Provide the [X, Y] coordinate of the cell's center where the given text is located.  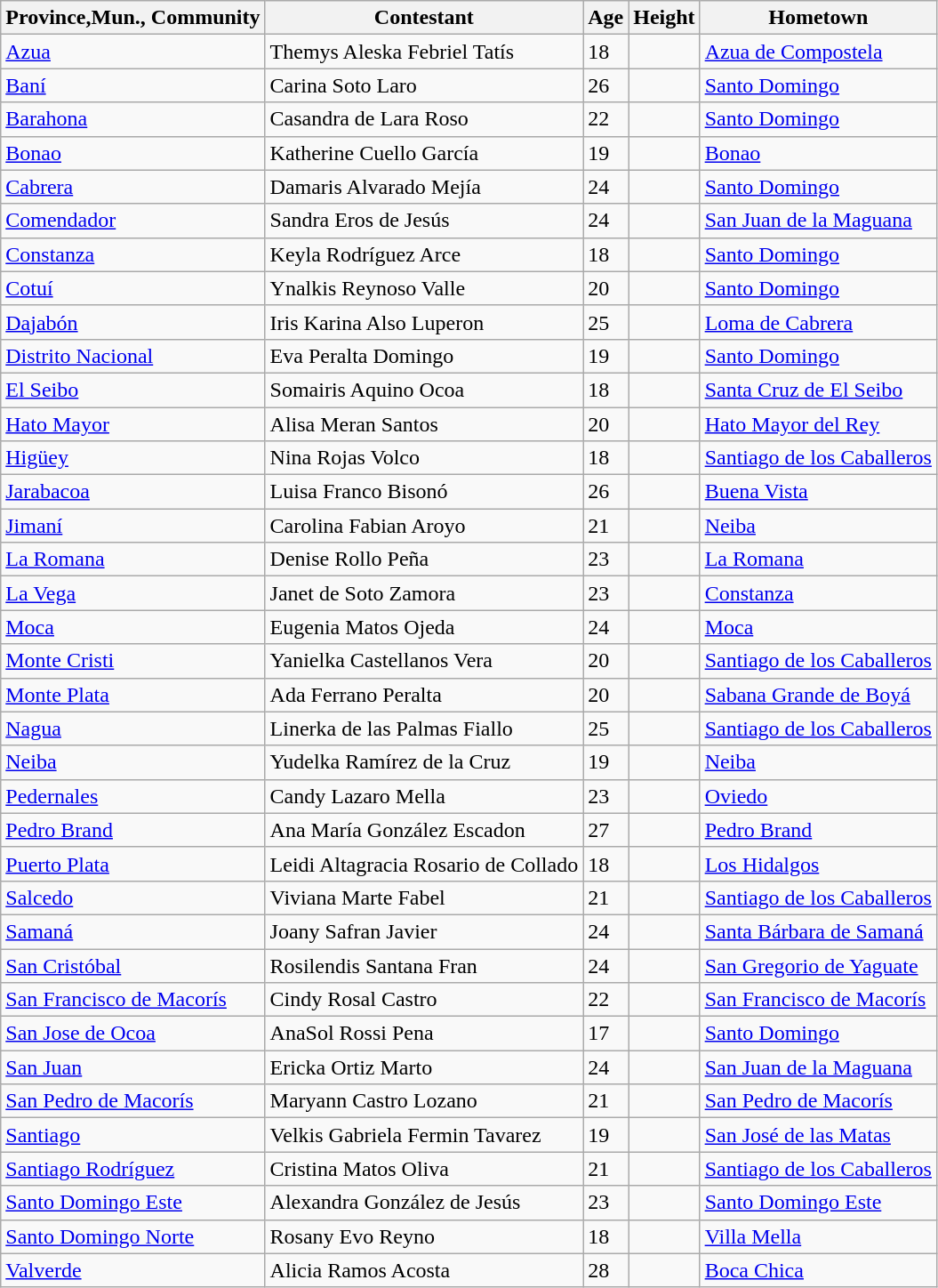
Iris Karina Also Luperon [424, 322]
Candy Lazaro Mella [424, 796]
Villa Mella [818, 1236]
Cabrera [133, 187]
27 [606, 830]
Cristina Matos Oliva [424, 1169]
Valverde [133, 1270]
Dajabón [133, 322]
Alexandra González de Jesús [424, 1203]
Casandra de Lara Roso [424, 119]
Leidi Altagracia Rosario de Collado [424, 864]
Hometown [818, 18]
Hato Mayor del Rey [818, 424]
Nina Rojas Volco [424, 458]
San Juan [133, 1067]
Rosany Evo Reyno [424, 1236]
Yudelka Ramírez de la Cruz [424, 762]
Boca Chica [818, 1270]
28 [606, 1270]
Sabana Grande de Boyá [818, 695]
El Seibo [133, 390]
Comendador [133, 221]
Los Hidalgos [818, 864]
San Cristóbal [133, 965]
Puerto Plata [133, 864]
Jimaní [133, 526]
Pedernales [133, 796]
Rosilendis Santana Fran [424, 965]
Cotuí [133, 288]
Carina Soto Laro [424, 85]
17 [606, 1034]
Jarabacoa [133, 492]
Santo Domingo Norte [133, 1236]
Denise Rollo Peña [424, 559]
Monte Cristi [133, 661]
Themys Aleska Febriel Tatís [424, 52]
La Vega [133, 593]
AnaSol Rossi Pena [424, 1034]
San Jose de Ocoa [133, 1034]
Ana María González Escadon [424, 830]
Contestant [424, 18]
Cindy Rosal Castro [424, 1000]
Santiago Rodríguez [133, 1169]
Monte Plata [133, 695]
San Gregorio de Yaguate [818, 965]
Damaris Alvarado Mejía [424, 187]
Sandra Eros de Jesús [424, 221]
Linerka de las Palmas Fiallo [424, 729]
Hato Mayor [133, 424]
Santa Bárbara de Samaná [818, 931]
Oviedo [818, 796]
Yanielka Castellanos Vera [424, 661]
Santiago [133, 1135]
Ynalkis Reynoso Valle [424, 288]
Loma de Cabrera [818, 322]
San José de las Matas [818, 1135]
Azua [133, 52]
Baní [133, 85]
Janet de Soto Zamora [424, 593]
Higüey [133, 458]
Ada Ferrano Peralta [424, 695]
Velkis Gabriela Fermin Tavarez [424, 1135]
Province,Mun., Community [133, 18]
Age [606, 18]
Eva Peralta Domingo [424, 356]
Azua de Compostela [818, 52]
Barahona [133, 119]
Maryann Castro Lozano [424, 1101]
Katherine Cuello García [424, 153]
Viviana Marte Fabel [424, 898]
Height [664, 18]
Eugenia Matos Ojeda [424, 627]
Nagua [133, 729]
Samaná [133, 931]
Somairis Aquino Ocoa [424, 390]
Luisa Franco Bisonó [424, 492]
Keyla Rodríguez Arce [424, 254]
Carolina Fabian Aroyo [424, 526]
Distrito Nacional [133, 356]
Ericka Ortiz Marto [424, 1067]
Joany Safran Javier [424, 931]
Santa Cruz de El Seibo [818, 390]
Buena Vista [818, 492]
Salcedo [133, 898]
Alisa Meran Santos [424, 424]
Alicia Ramos Acosta [424, 1270]
